Capture the cell that displays the provided text and extract its [X, Y] central coordinate. 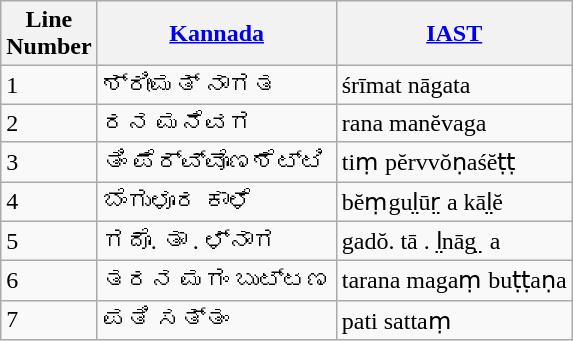
rana manĕvaga [454, 123]
LineNumber [49, 34]
ಶ್ರೀಮತ್‌ ನಾಗತ [216, 85]
bĕṃgul̤ūr̤ a kāl̤ĕ [454, 202]
tarana magaṃ buṭṭaṇa [454, 281]
IAST [454, 34]
ಗದೊ. ತಾ . ಳ್ನಾಗ [216, 241]
2 [49, 123]
ತಿಂ ಪೆರ್ವ್ವೊಣಶೆಟ್ಟಿ [216, 162]
4 [49, 202]
tiṃ pĕrvvŏṇaśĕṭṭ [454, 162]
5 [49, 241]
pati sattaṃ [454, 320]
Kannada [216, 34]
7 [49, 320]
ಬೆಂಗುಳೂರ ಕಾಳೆ [216, 202]
ತರನ ಮಗಂ ಬುಟ್ಟಣ [216, 281]
ಪತಿ ಸತ್ತಂ [216, 320]
3 [49, 162]
gadŏ. tā . l̤nāg ̤ a [454, 241]
1 [49, 85]
6 [49, 281]
śrīmat nāgata [454, 85]
ರನ ಮನೆವಗ [216, 123]
